Locate the cell with the specified text and output its [x, y] center coordinate. 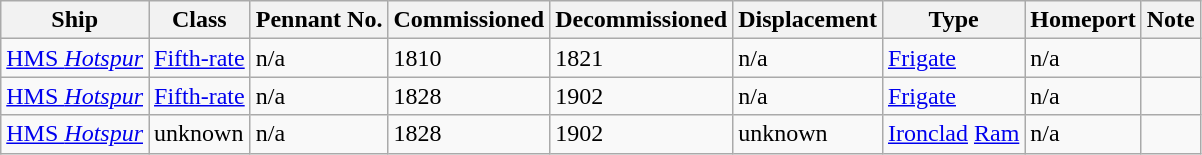
1821 [642, 58]
Class [200, 20]
Displacement [808, 20]
Type [953, 20]
Note [1170, 20]
1810 [469, 58]
Decommissioned [642, 20]
Commissioned [469, 20]
Homeport [1083, 20]
Pennant No. [319, 20]
Ship [75, 20]
Ironclad Ram [953, 134]
